From the cell containing the given text, extract its center point as (x, y) coordinate. 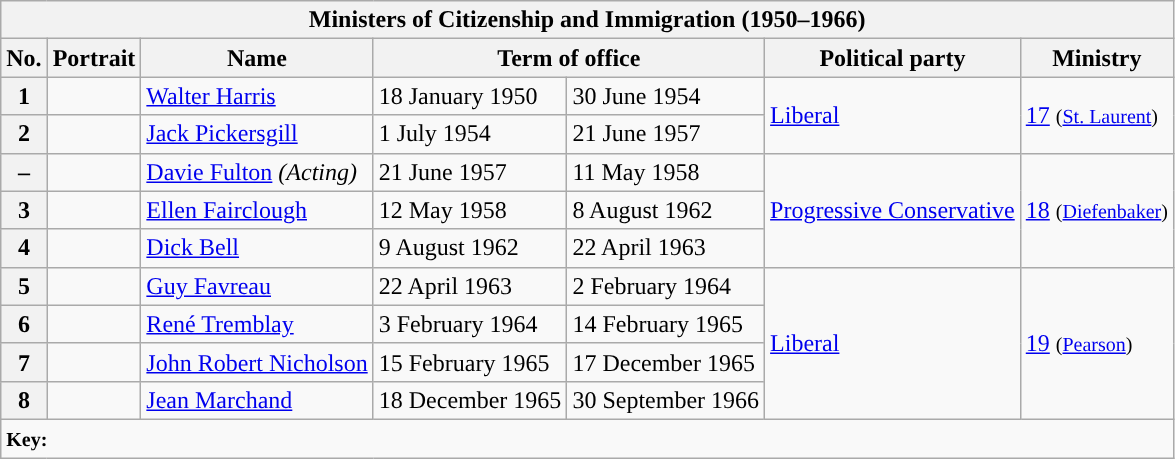
Ministry (1096, 58)
3 (24, 210)
Portrait (94, 58)
– (24, 172)
Jean Marchand (257, 400)
Ellen Fairclough (257, 210)
Progressive Conservative (893, 210)
30 June 1954 (666, 96)
No. (24, 58)
15 February 1965 (470, 362)
2 February 1964 (666, 286)
17 (St. Laurent) (1096, 115)
Dick Bell (257, 248)
8 (24, 400)
4 (24, 248)
12 May 1958 (470, 210)
1 July 1954 (470, 134)
14 February 1965 (666, 324)
9 August 1962 (470, 248)
19 (Pearson) (1096, 343)
Term of office (568, 58)
Ministers of Citizenship and Immigration (1950–1966) (588, 20)
3 February 1964 (470, 324)
30 September 1966 (666, 400)
18 January 1950 (470, 96)
18 December 1965 (470, 400)
18 (Diefenbaker) (1096, 210)
John Robert Nicholson (257, 362)
Name (257, 58)
7 (24, 362)
Davie Fulton (Acting) (257, 172)
Walter Harris (257, 96)
1 (24, 96)
René Tremblay (257, 324)
11 May 1958 (666, 172)
5 (24, 286)
8 August 1962 (666, 210)
Guy Favreau (257, 286)
Key: (588, 438)
2 (24, 134)
6 (24, 324)
17 December 1965 (666, 362)
Political party (893, 58)
Jack Pickersgill (257, 134)
